Identify which cell holds the provided text, then report its (x, y) central coordinate. 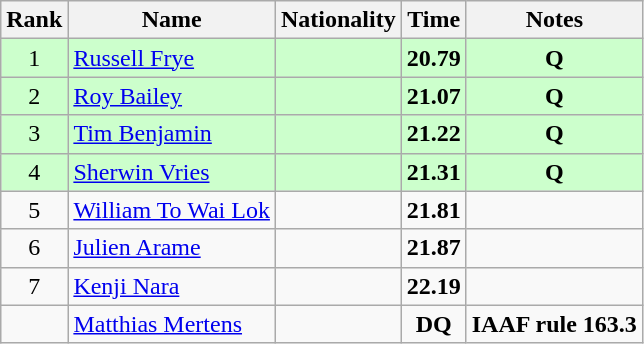
Nationality (338, 20)
21.81 (434, 210)
Name (172, 20)
Time (434, 20)
3 (34, 134)
6 (34, 248)
William To Wai Lok (172, 210)
2 (34, 96)
21.87 (434, 248)
Matthias Mertens (172, 324)
Notes (554, 20)
Kenji Nara (172, 286)
21.22 (434, 134)
Rank (34, 20)
Roy Bailey (172, 96)
1 (34, 58)
7 (34, 286)
22.19 (434, 286)
21.07 (434, 96)
5 (34, 210)
Julien Arame (172, 248)
Sherwin Vries (172, 172)
DQ (434, 324)
20.79 (434, 58)
Russell Frye (172, 58)
IAAF rule 163.3 (554, 324)
Tim Benjamin (172, 134)
21.31 (434, 172)
4 (34, 172)
